Determine the [X, Y] coordinate at the center of the cell enclosing the given text.  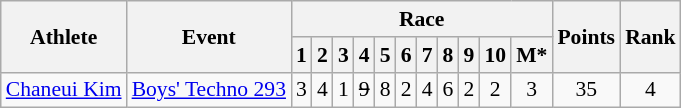
Event [209, 36]
7 [428, 55]
Points [586, 36]
Rank [650, 36]
5 [386, 55]
Race [422, 19]
Chaneui Kim [64, 90]
10 [495, 55]
M* [532, 55]
Boys' Techno 293 [209, 90]
35 [586, 90]
Athlete [64, 36]
